Search for the cell housing the specified text and yield its (x, y) center coordinate. 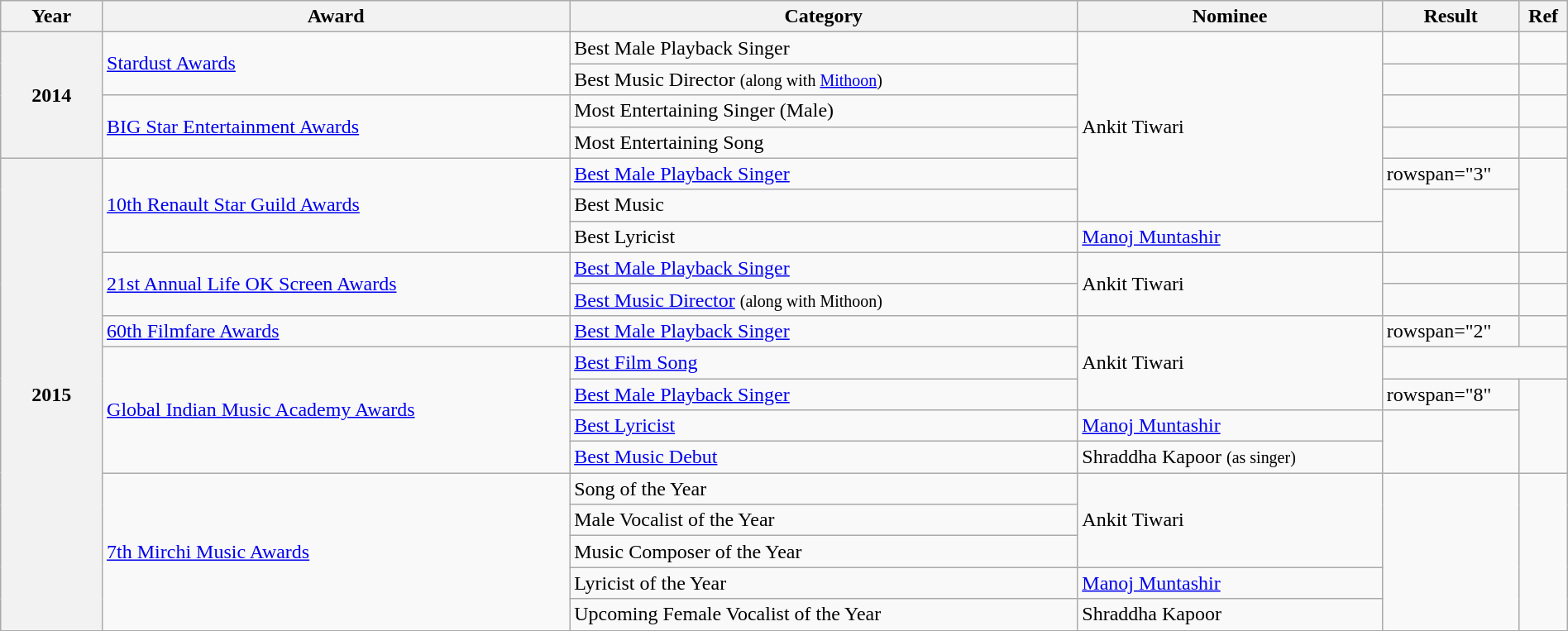
Category (824, 17)
Most Entertaining Singer (Male) (824, 111)
21st Annual Life OK Screen Awards (336, 284)
Award (336, 17)
10th Renault Star Guild Awards (336, 205)
rowspan="8" (1451, 394)
Lyricist of the Year (824, 583)
Ref (1543, 17)
Music Composer of the Year (824, 552)
BIG Star Entertainment Awards (336, 127)
Upcoming Female Vocalist of the Year (824, 614)
Best Film Song (824, 362)
Best Music (824, 205)
rowspan="2" (1451, 331)
Year (51, 17)
Shraddha Kapoor (1230, 614)
Stardust Awards (336, 64)
2015 (51, 394)
60th Filmfare Awards (336, 331)
Male Vocalist of the Year (824, 520)
rowspan="3" (1451, 174)
Nominee (1230, 17)
Best Music Debut (824, 457)
Shraddha Kapoor (as singer) (1230, 457)
Song of the Year (824, 489)
Result (1451, 17)
Global Indian Music Academy Awards (336, 409)
Most Entertaining Song (824, 142)
7th Mirchi Music Awards (336, 552)
2014 (51, 95)
